Scan for the cell matching the given text and deliver its [x, y] coordinate at center. 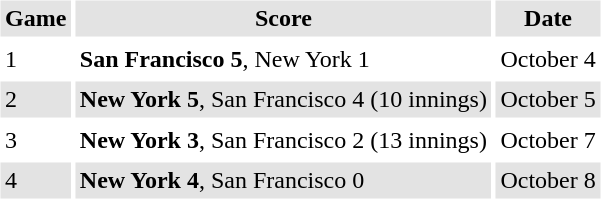
San Francisco 5, New York 1 [283, 59]
Date [548, 18]
October 4 [548, 59]
1 [35, 59]
October 5 [548, 100]
New York 5, San Francisco 4 (10 innings) [283, 100]
October 7 [548, 140]
2 [35, 100]
Score [283, 18]
3 [35, 140]
October 8 [548, 180]
Game [35, 18]
4 [35, 180]
New York 3, San Francisco 2 (13 innings) [283, 140]
New York 4, San Francisco 0 [283, 180]
